Find where the given text appears and provide that cell's center as [X, Y] coordinate. 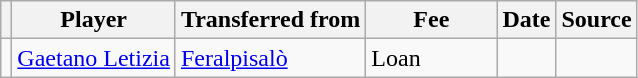
Source [596, 20]
Player [94, 20]
Loan [432, 58]
Feralpisalò [270, 58]
Fee [432, 20]
Transferred from [270, 20]
Gaetano Letizia [94, 58]
Date [526, 20]
